Output the [X, Y] coordinate of the center of the cell containing the given text.  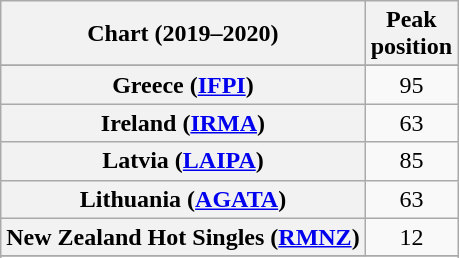
12 [411, 237]
Peakposition [411, 34]
Ireland (IRMA) [183, 123]
Latvia (LAIPA) [183, 161]
Chart (2019–2020) [183, 34]
Greece (IFPI) [183, 85]
95 [411, 85]
85 [411, 161]
Lithuania (AGATA) [183, 199]
New Zealand Hot Singles (RMNZ) [183, 237]
